Extract the [x, y] coordinate from the center of the cell holding the provided text.  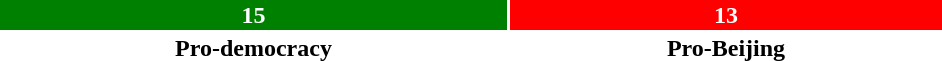
13 [726, 15]
15 [254, 15]
